Pinpoint the cell where the given text exists, returning its [x, y] midpoint coordinate. 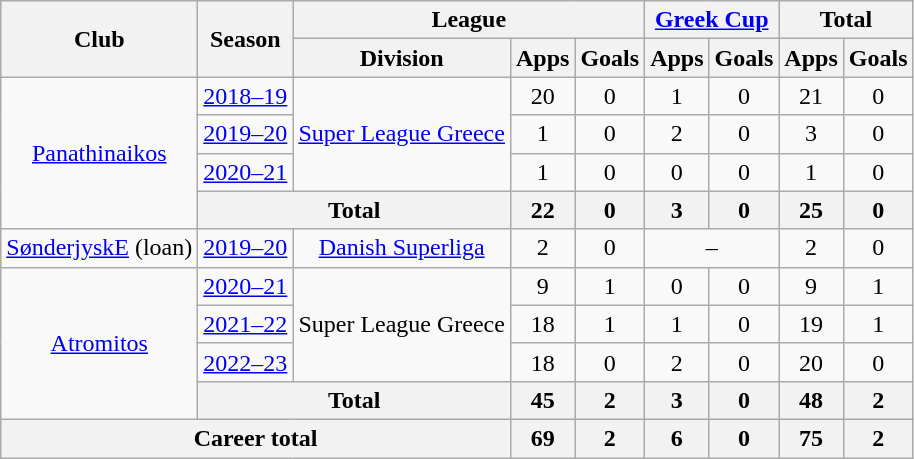
Greek Cup [712, 20]
45 [542, 400]
– [712, 248]
Season [246, 39]
2021–22 [246, 324]
2018–19 [246, 96]
75 [811, 438]
22 [542, 210]
Panathinaikos [100, 153]
SønderjyskE (loan) [100, 248]
6 [677, 438]
Atromitos [100, 343]
69 [542, 438]
21 [811, 96]
League [469, 20]
Career total [256, 438]
19 [811, 324]
Club [100, 39]
Danish Superliga [402, 248]
48 [811, 400]
25 [811, 210]
Division [402, 58]
2022–23 [246, 362]
